Determine the (x, y) coordinate at the center of the cell enclosing the given text.  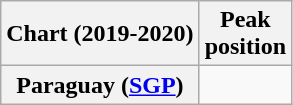
Peakposition (245, 34)
Chart (2019-2020) (100, 34)
Paraguay (SGP) (100, 85)
